Extract the (x, y) coordinate from the center of the cell holding the provided text.  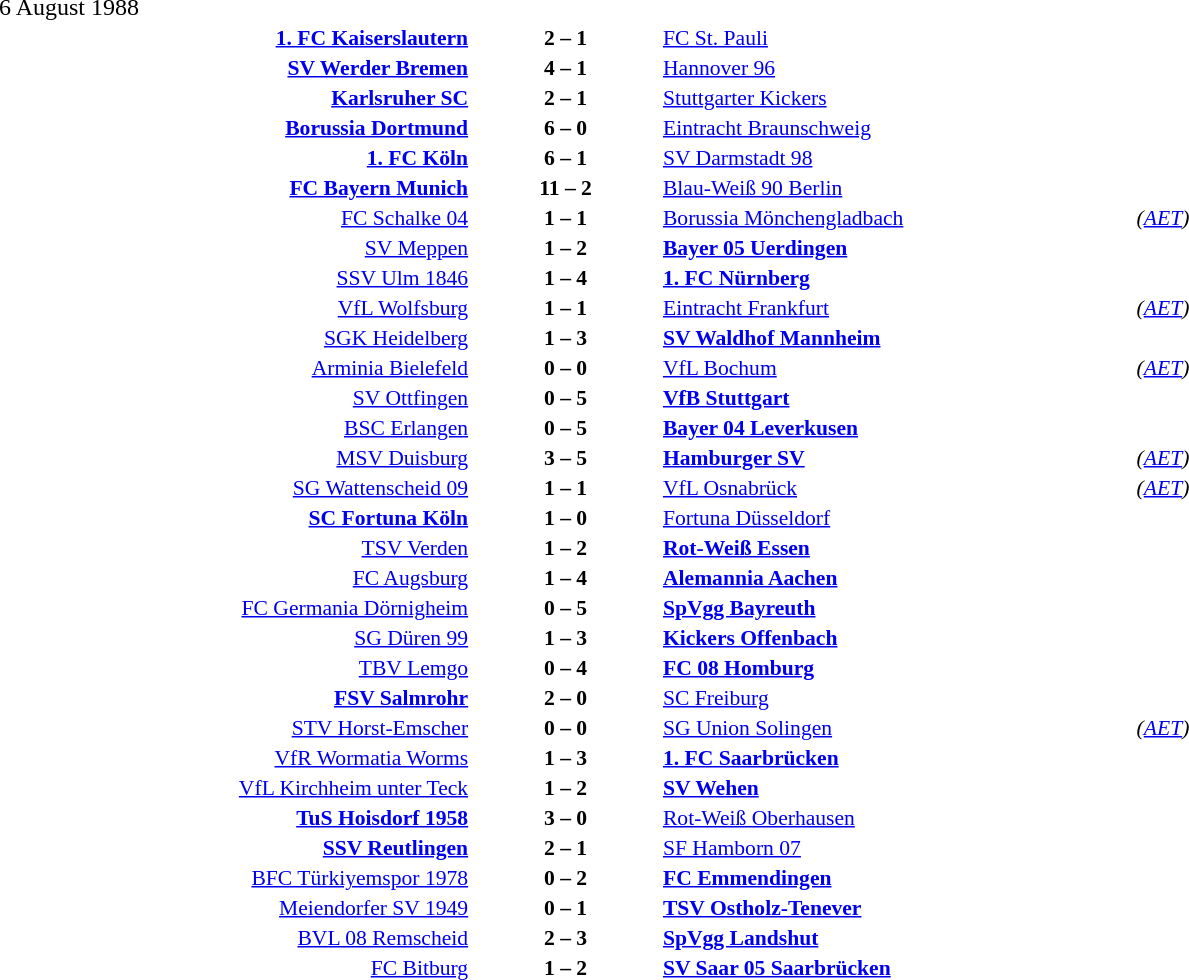
SV Wehen (897, 788)
SF Hamborn 07 (897, 848)
SV Darmstadt 98 (897, 158)
0 – 4 (566, 668)
Eintracht Braunschweig (897, 128)
1. FC Saarbrücken (897, 758)
Bayer 05 Uerdingen (897, 248)
FC Emmendingen (897, 878)
SC Freiburg (897, 698)
11 – 2 (566, 188)
Bayer 04 Leverkusen (897, 428)
4 – 1 (566, 68)
2 – 0 (566, 698)
VfB Stuttgart (897, 398)
Fortuna Düsseldorf (897, 518)
Borussia Mönchengladbach (897, 218)
1 – 0 (566, 518)
VfL Bochum (897, 368)
Rot-Weiß Oberhausen (897, 818)
3 – 5 (566, 458)
6 – 1 (566, 158)
FC 08 Homburg (897, 668)
Rot-Weiß Essen (897, 548)
1. FC Nürnberg (897, 278)
FC St. Pauli (897, 38)
Eintracht Frankfurt (897, 308)
SG Union Solingen (897, 728)
Stuttgarter Kickers (897, 98)
VfL Osnabrück (897, 488)
0 – 1 (566, 908)
0 – 2 (566, 878)
TSV Ostholz-Tenever (897, 908)
Alemannia Aachen (897, 578)
Kickers Offenbach (897, 638)
6 – 0 (566, 128)
2 – 3 (566, 938)
Hamburger SV (897, 458)
3 – 0 (566, 818)
SpVgg Landshut (897, 938)
Blau-Weiß 90 Berlin (897, 188)
Hannover 96 (897, 68)
SpVgg Bayreuth (897, 608)
SV Waldhof Mannheim (897, 338)
